Search for the cell housing the specified text and yield its (X, Y) center coordinate. 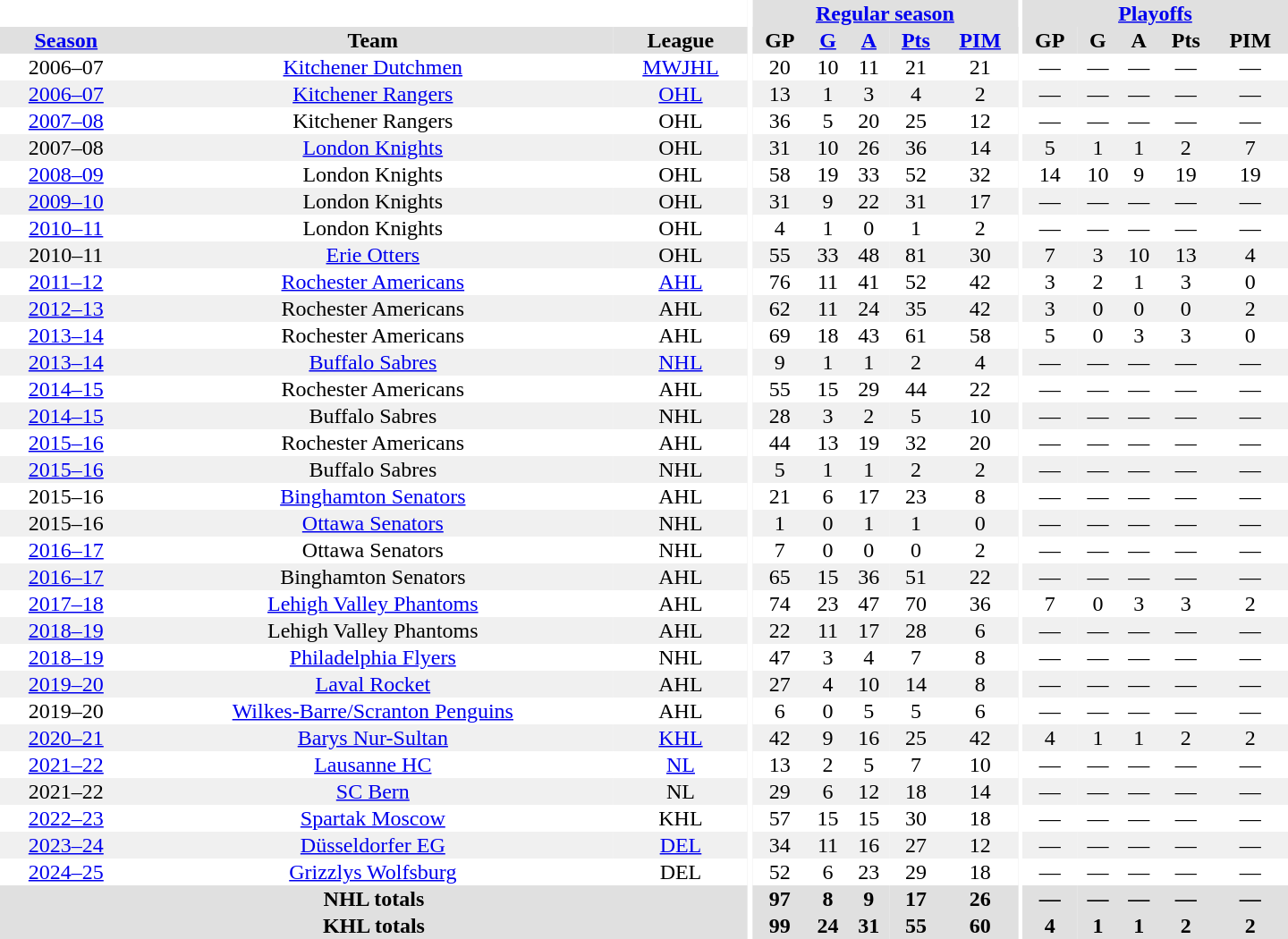
Grizzlys Wolfsburg (373, 872)
Lausanne HC (373, 765)
Erie Otters (373, 255)
61 (916, 335)
KHL totals (374, 926)
2022–23 (66, 818)
43 (869, 335)
MWJHL (681, 67)
2008–09 (66, 174)
League (681, 40)
2024–25 (66, 872)
2023–24 (66, 845)
48 (869, 255)
Wilkes-Barre/Scranton Penguins (373, 711)
Kitchener Dutchmen (373, 67)
Season (66, 40)
51 (916, 577)
35 (916, 309)
2011–12 (66, 282)
2017–18 (66, 604)
70 (916, 604)
Playoffs (1156, 13)
Spartak Moscow (373, 818)
2012–13 (66, 309)
99 (780, 926)
74 (780, 604)
Düsseldorfer EG (373, 845)
Philadelphia Flyers (373, 657)
60 (980, 926)
65 (780, 577)
76 (780, 282)
34 (780, 845)
Laval Rocket (373, 684)
57 (780, 818)
Team (373, 40)
SC Bern (373, 791)
69 (780, 335)
2009–10 (66, 201)
97 (780, 899)
2020–21 (66, 738)
62 (780, 309)
Regular season (885, 13)
41 (869, 282)
NHL totals (374, 899)
81 (916, 255)
Barys Nur-Sultan (373, 738)
